Search for the cell housing the specified text and yield its (X, Y) center coordinate. 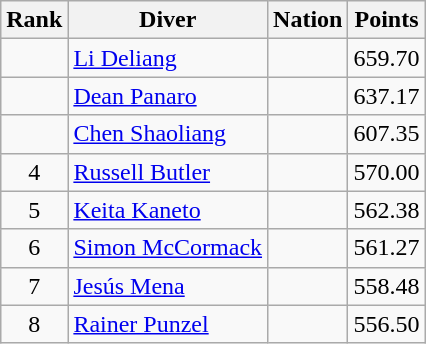
5 (34, 210)
Keita Kaneto (168, 210)
8 (34, 324)
562.38 (386, 210)
4 (34, 172)
Li Deliang (168, 58)
Nation (308, 20)
Dean Panaro (168, 96)
Rank (34, 20)
Chen Shaoliang (168, 134)
570.00 (386, 172)
Diver (168, 20)
Jesús Mena (168, 286)
6 (34, 248)
607.35 (386, 134)
Simon McCormack (168, 248)
Russell Butler (168, 172)
556.50 (386, 324)
7 (34, 286)
659.70 (386, 58)
Points (386, 20)
558.48 (386, 286)
Rainer Punzel (168, 324)
561.27 (386, 248)
637.17 (386, 96)
